From the cell containing the given text, extract its center point as [x, y] coordinate. 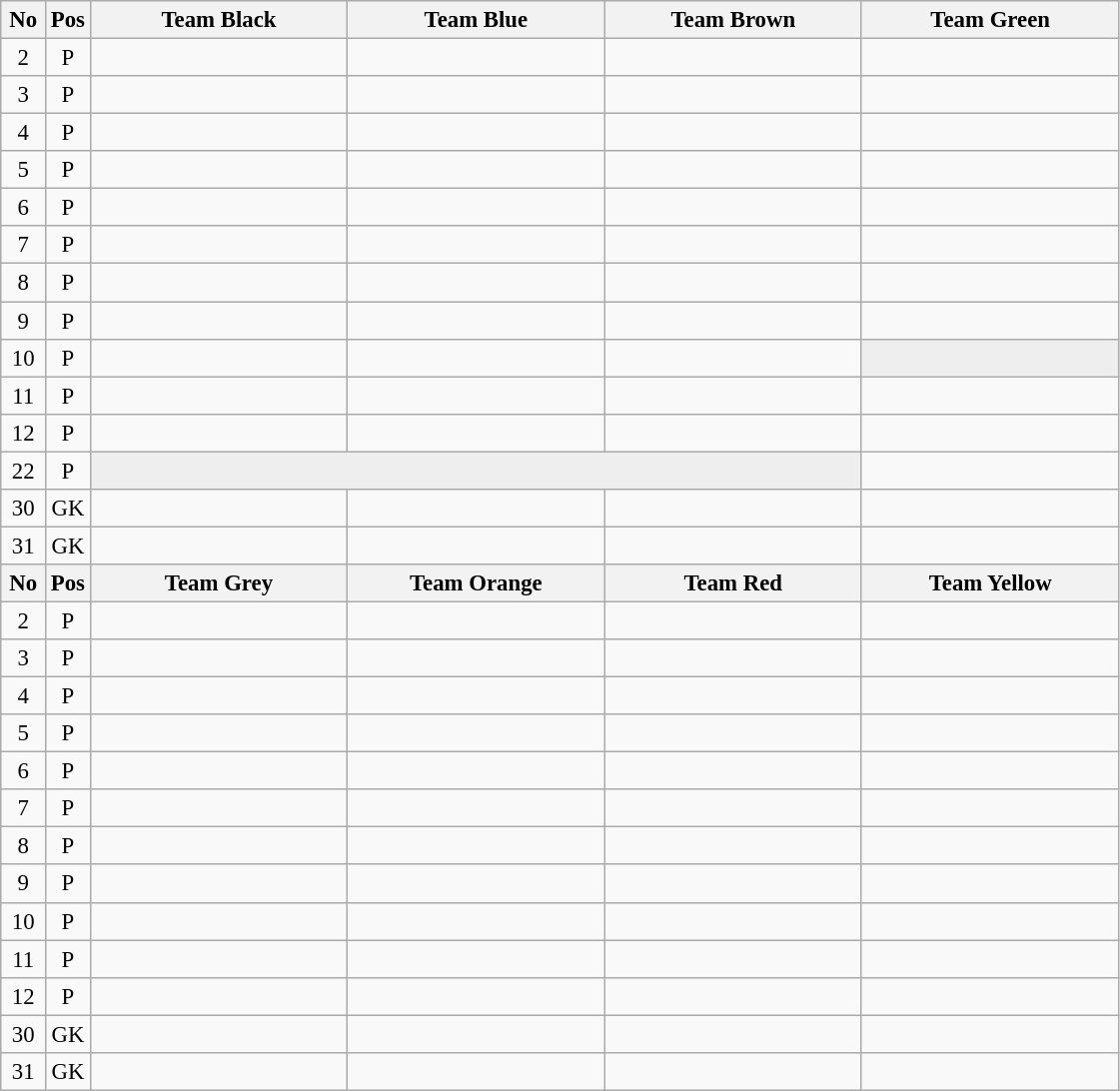
Team Orange [476, 583]
Team Red [733, 583]
Team Brown [733, 20]
Team Yellow [989, 583]
22 [24, 471]
Team Grey [218, 583]
Team Black [218, 20]
Team Blue [476, 20]
Team Green [989, 20]
